Determine the [x, y] coordinate at the center of the cell enclosing the given text.  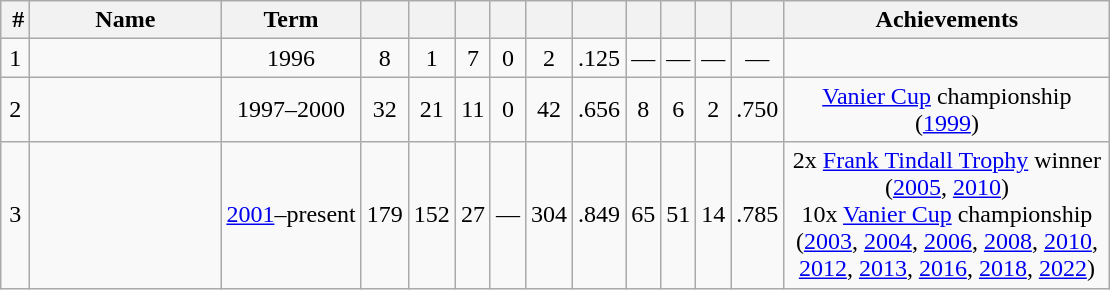
.656 [600, 110]
2001–present [291, 215]
304 [548, 215]
6 [678, 110]
11 [472, 110]
.785 [758, 215]
# [16, 20]
.849 [600, 215]
27 [472, 215]
179 [384, 215]
21 [432, 110]
14 [714, 215]
1996 [291, 58]
Term [291, 20]
Vanier Cup championship (1999) [947, 110]
Achievements [947, 20]
Name [126, 20]
2x Frank Tindall Trophy winner (2005, 2010)10x Vanier Cup championship (2003, 2004, 2006, 2008, 2010, 2012, 2013, 2016, 2018, 2022) [947, 215]
65 [644, 215]
.125 [600, 58]
51 [678, 215]
7 [472, 58]
42 [548, 110]
152 [432, 215]
.750 [758, 110]
3 [16, 215]
1997–2000 [291, 110]
32 [384, 110]
